Determine the (x, y) coordinate at the center of the cell enclosing the given text.  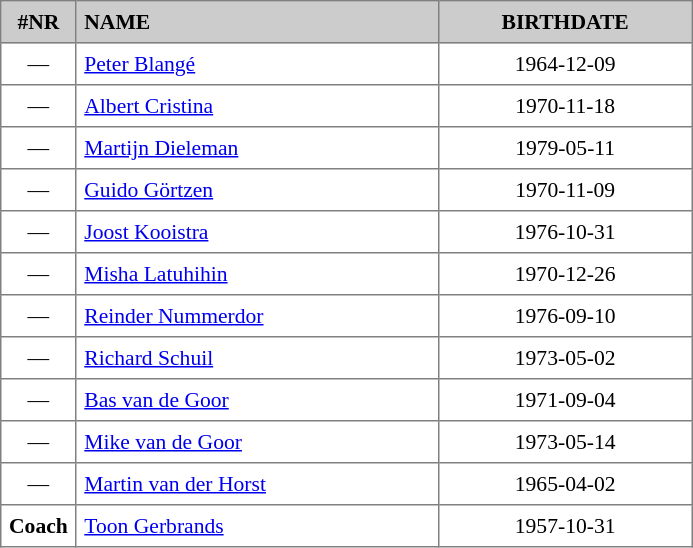
#NR (38, 22)
1957-10-31 (565, 526)
Peter Blangé (257, 64)
Coach (38, 526)
Richard Schuil (257, 358)
Guido Görtzen (257, 190)
1970-12-26 (565, 274)
Mike van de Goor (257, 442)
1970-11-09 (565, 190)
Misha Latuhihin (257, 274)
Albert Cristina (257, 106)
Martijn Dieleman (257, 148)
1965-04-02 (565, 484)
1973-05-14 (565, 442)
1970-11-18 (565, 106)
Toon Gerbrands (257, 526)
1971-09-04 (565, 400)
1976-10-31 (565, 232)
Reinder Nummerdor (257, 316)
1979-05-11 (565, 148)
Martin van der Horst (257, 484)
1973-05-02 (565, 358)
Bas van de Goor (257, 400)
BIRTHDATE (565, 22)
Joost Kooistra (257, 232)
1976-09-10 (565, 316)
1964-12-09 (565, 64)
NAME (257, 22)
